Find where the given text appears and provide that cell's center as (x, y) coordinate. 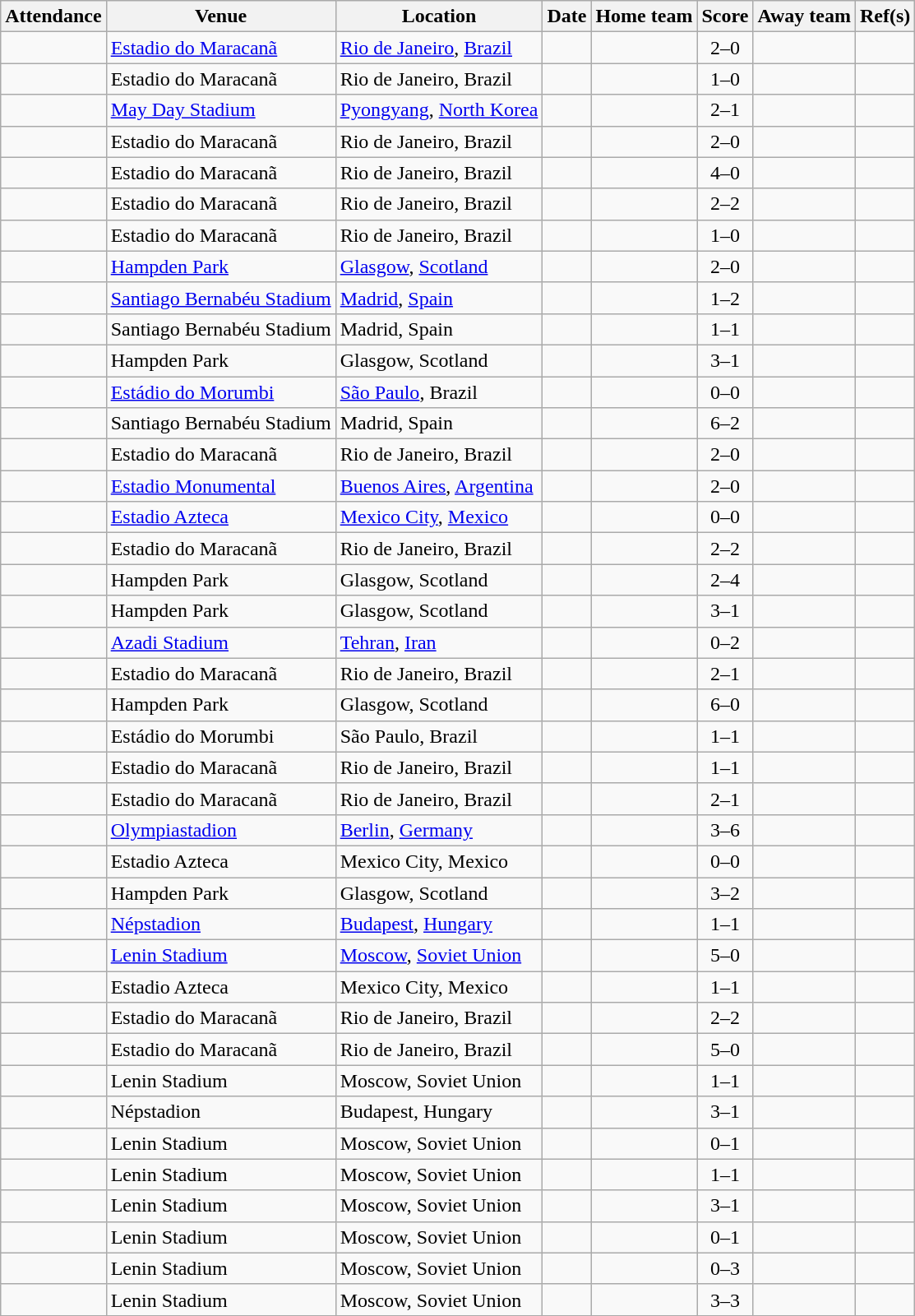
Attendance (53, 16)
6–2 (725, 424)
Pyongyang, North Korea (439, 110)
3–2 (725, 892)
0–2 (725, 642)
3–6 (725, 830)
4–0 (725, 173)
Venue (220, 16)
Date (567, 16)
Score (725, 16)
1–2 (725, 298)
0–3 (725, 1268)
Ref(s) (885, 16)
Olympiastadion (220, 830)
Home team (645, 16)
Location (439, 16)
Buenos Aires, Argentina (439, 486)
2–4 (725, 580)
Away team (804, 16)
6–0 (725, 705)
Azadi Stadium (220, 642)
3–3 (725, 1300)
Tehran, Iran (439, 642)
Estadio Monumental (220, 486)
Berlin, Germany (439, 830)
May Day Stadium (220, 110)
